Pinpoint the cell where the given text exists, returning its [X, Y] midpoint coordinate. 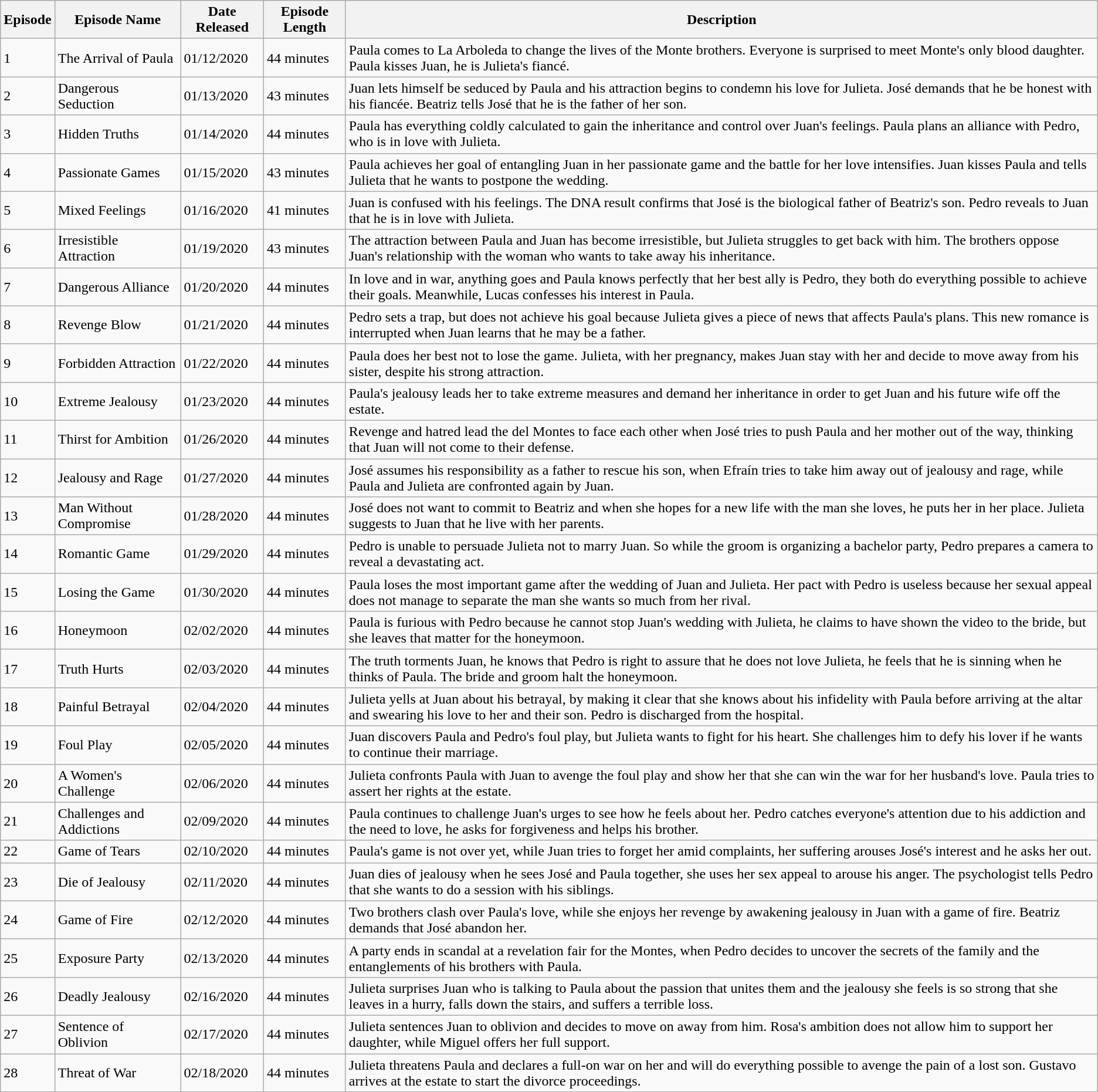
01/12/2020 [222, 58]
Episode Name [117, 20]
6 [28, 249]
17 [28, 669]
12 [28, 478]
27 [28, 1034]
02/18/2020 [222, 1073]
Date Released [222, 20]
23 [28, 881]
02/10/2020 [222, 851]
Romantic Game [117, 554]
The Arrival of Paula [117, 58]
Challenges and Addictions [117, 821]
Mixed Feelings [117, 210]
15 [28, 593]
Honeymoon [117, 630]
Game of Tears [117, 851]
02/05/2020 [222, 745]
01/21/2020 [222, 325]
02/03/2020 [222, 669]
5 [28, 210]
9 [28, 363]
4 [28, 173]
Extreme Jealousy [117, 401]
41 minutes [304, 210]
1 [28, 58]
01/23/2020 [222, 401]
Jealousy and Rage [117, 478]
13 [28, 516]
01/19/2020 [222, 249]
02/16/2020 [222, 996]
01/30/2020 [222, 593]
01/26/2020 [222, 439]
02/17/2020 [222, 1034]
Die of Jealousy [117, 881]
01/13/2020 [222, 96]
3 [28, 134]
7 [28, 286]
18 [28, 706]
25 [28, 958]
01/20/2020 [222, 286]
Exposure Party [117, 958]
Truth Hurts [117, 669]
14 [28, 554]
2 [28, 96]
10 [28, 401]
Foul Play [117, 745]
Paula's game is not over yet, while Juan tries to forget her amid complaints, her suffering arouses José's interest and he asks her out. [721, 851]
Hidden Truths [117, 134]
24 [28, 920]
02/09/2020 [222, 821]
8 [28, 325]
01/28/2020 [222, 516]
Irresistible Attraction [117, 249]
26 [28, 996]
Thirst for Ambition [117, 439]
01/16/2020 [222, 210]
Dangerous Seduction [117, 96]
02/13/2020 [222, 958]
01/14/2020 [222, 134]
Episode [28, 20]
Forbidden Attraction [117, 363]
01/27/2020 [222, 478]
22 [28, 851]
Losing the Game [117, 593]
01/22/2020 [222, 363]
20 [28, 783]
Threat of War [117, 1073]
Deadly Jealousy [117, 996]
Man Without Compromise [117, 516]
02/11/2020 [222, 881]
02/02/2020 [222, 630]
28 [28, 1073]
16 [28, 630]
01/29/2020 [222, 554]
01/15/2020 [222, 173]
02/04/2020 [222, 706]
21 [28, 821]
Painful Betrayal [117, 706]
Description [721, 20]
Passionate Games [117, 173]
Revenge Blow [117, 325]
19 [28, 745]
Game of Fire [117, 920]
Dangerous Alliance [117, 286]
02/06/2020 [222, 783]
Paula's jealousy leads her to take extreme measures and demand her inheritance in order to get Juan and his future wife off the estate. [721, 401]
11 [28, 439]
02/12/2020 [222, 920]
A Women's Challenge [117, 783]
Episode Length [304, 20]
Sentence of Oblivion [117, 1034]
